Return the (x, y) coordinate for the center point of the cell that contains the specified text.  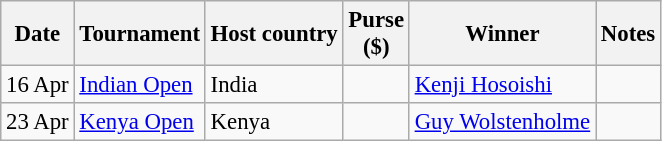
Kenya Open (140, 122)
Indian Open (140, 85)
Kenji Hosoishi (502, 85)
Purse($) (376, 34)
Kenya (274, 122)
Guy Wolstenholme (502, 122)
16 Apr (38, 85)
Tournament (140, 34)
Host country (274, 34)
23 Apr (38, 122)
Notes (628, 34)
Date (38, 34)
Winner (502, 34)
India (274, 85)
